Capture the cell that displays the provided text and extract its [X, Y] central coordinate. 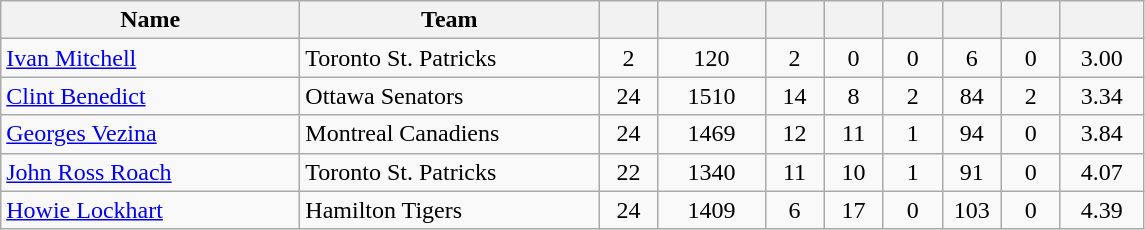
Team [450, 20]
120 [712, 58]
10 [854, 172]
3.00 [1102, 58]
4.39 [1102, 210]
1469 [712, 134]
1340 [712, 172]
Howie Lockhart [150, 210]
Ottawa Senators [450, 96]
John Ross Roach [150, 172]
Name [150, 20]
Hamilton Tigers [450, 210]
3.34 [1102, 96]
22 [628, 172]
Georges Vezina [150, 134]
1510 [712, 96]
12 [794, 134]
Montreal Canadiens [450, 134]
4.07 [1102, 172]
Ivan Mitchell [150, 58]
Clint Benedict [150, 96]
1409 [712, 210]
8 [854, 96]
17 [854, 210]
14 [794, 96]
3.84 [1102, 134]
103 [972, 210]
94 [972, 134]
84 [972, 96]
91 [972, 172]
